Identify which cell holds the provided text, then report its (X, Y) central coordinate. 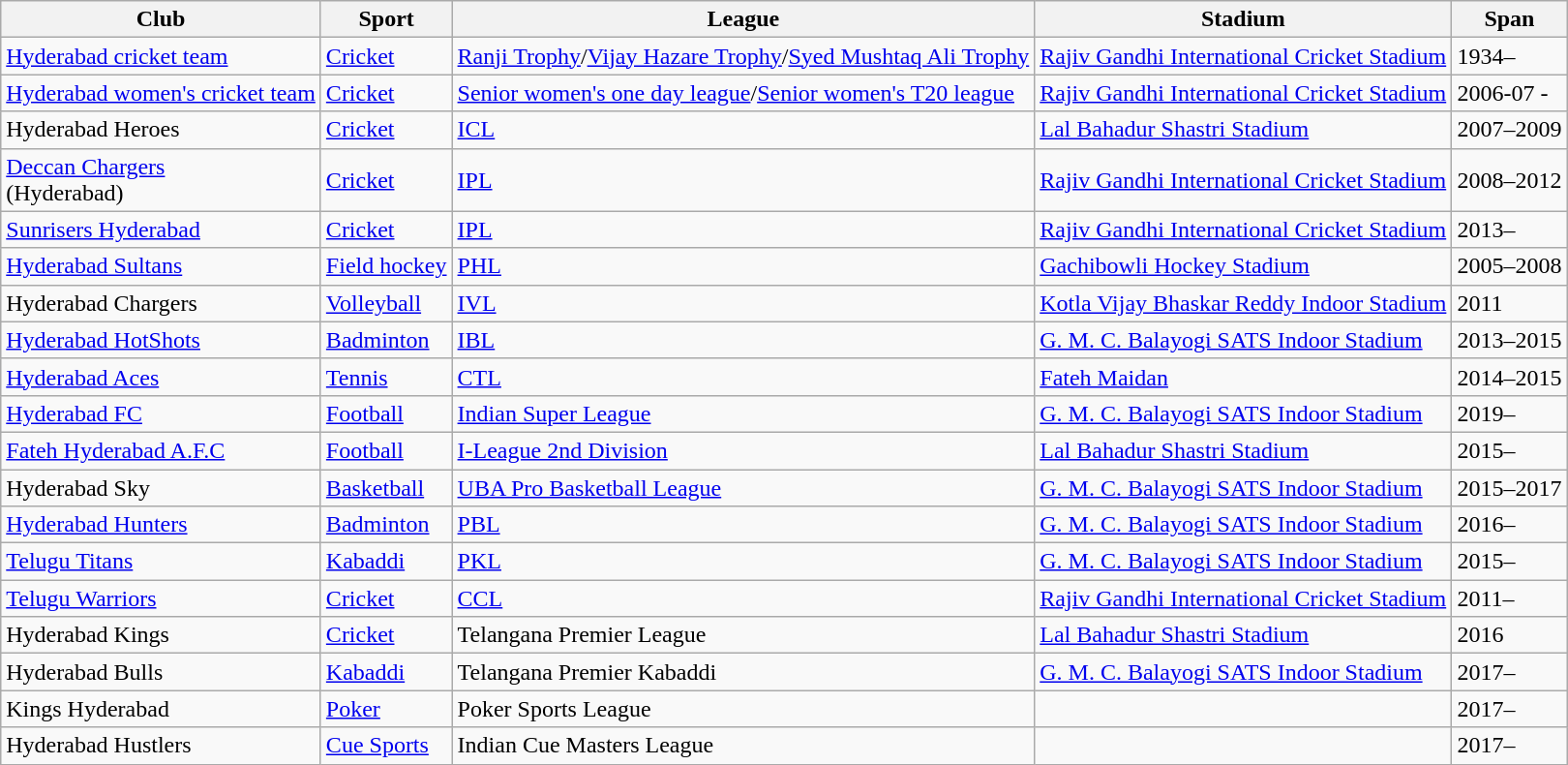
Field hockey (386, 266)
2013–2015 (1510, 340)
Poker (386, 709)
PBL (743, 525)
Hyderabad cricket team (161, 56)
2011– (1510, 598)
2013– (1510, 229)
1934– (1510, 56)
Fateh Maidan (1243, 377)
PKL (743, 562)
CCL (743, 598)
League (743, 19)
2005–2008 (1510, 266)
2014–2015 (1510, 377)
Hyderabad Hunters (161, 525)
ICL (743, 130)
Sunrisers Hyderabad (161, 229)
Basketball (386, 487)
Kings Hyderabad (161, 709)
Stadium (1243, 19)
Tennis (386, 377)
Telangana Premier Kabaddi (743, 672)
Senior women's one day league/Senior women's T20 league (743, 93)
Telugu Titans (161, 562)
PHL (743, 266)
Hyderabad Sky (161, 487)
Hyderabad Hustlers (161, 746)
Hyderabad Sultans (161, 266)
Hyderabad Bulls (161, 672)
2016– (1510, 525)
Indian Cue Masters League (743, 746)
2008–2012 (1510, 180)
Hyderabad women's cricket team (161, 93)
Deccan Chargers(Hyderabad) (161, 180)
Sport (386, 19)
Hyderabad FC (161, 413)
2019– (1510, 413)
Hyderabad Kings (161, 635)
Telugu Warriors (161, 598)
Gachibowli Hockey Stadium (1243, 266)
Hyderabad Aces (161, 377)
UBA Pro Basketball League (743, 487)
IBL (743, 340)
Kotla Vijay Bhaskar Reddy Indoor Stadium (1243, 303)
Hyderabad Heroes (161, 130)
Hyderabad HotShots (161, 340)
Volleyball (386, 303)
Telangana Premier League (743, 635)
Hyderabad Chargers (161, 303)
I-League 2nd Division (743, 450)
2011 (1510, 303)
Poker Sports League (743, 709)
2006-07 - (1510, 93)
2007–2009 (1510, 130)
Cue Sports (386, 746)
Indian Super League (743, 413)
IVL (743, 303)
CTL (743, 377)
2015–2017 (1510, 487)
2016 (1510, 635)
Span (1510, 19)
Club (161, 19)
Ranji Trophy/Vijay Hazare Trophy/Syed Mushtaq Ali Trophy (743, 56)
Fateh Hyderabad A.F.C (161, 450)
